For the text-containing cell, return its midpoint in [X, Y] coordinate format. 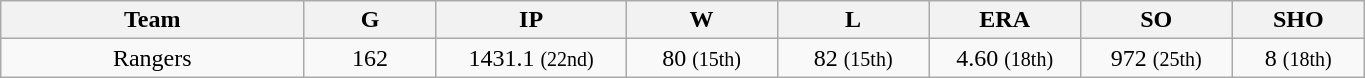
1431.1 (22nd) [530, 58]
W [702, 20]
80 (15th) [702, 58]
G [370, 20]
Rangers [152, 58]
4.60 (18th) [1005, 58]
ERA [1005, 20]
972 (25th) [1156, 58]
8 (18th) [1298, 58]
SO [1156, 20]
L [853, 20]
162 [370, 58]
82 (15th) [853, 58]
SHO [1298, 20]
Team [152, 20]
IP [530, 20]
